Output the [X, Y] coordinate of the center of the cell containing the given text.  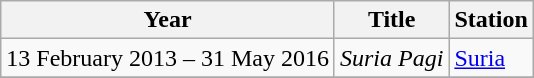
Year [168, 20]
Suria [491, 58]
Suria Pagi [391, 58]
13 February 2013 – 31 May 2016 [168, 58]
Station [491, 20]
Title [391, 20]
